Locate the cell with the specified text and output its [X, Y] center coordinate. 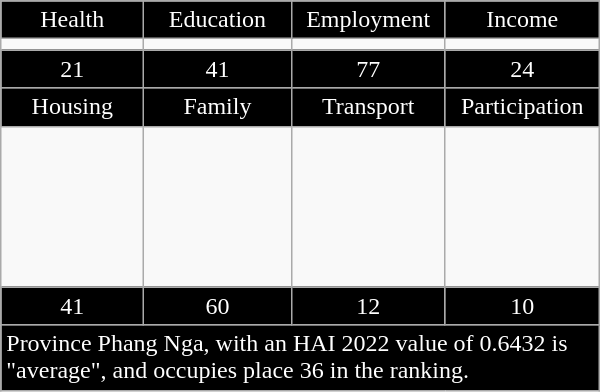
10 [522, 306]
Employment [368, 20]
Housing [72, 107]
Income [522, 20]
21 [72, 69]
60 [218, 306]
Health [72, 20]
77 [368, 69]
Family [218, 107]
Transport [368, 107]
Education [218, 20]
24 [522, 69]
Province Phang Nga, with an HAI 2022 value of 0.6432 is "average", and occupies place 36 in the ranking. [300, 358]
Participation [522, 107]
12 [368, 306]
